Search for the cell housing the specified text and yield its (X, Y) center coordinate. 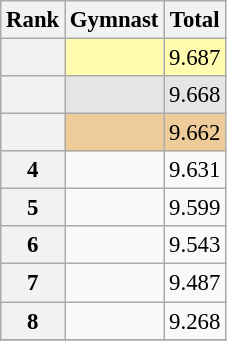
9.268 (195, 321)
9.599 (195, 208)
9.543 (195, 245)
9.662 (195, 133)
9.487 (195, 283)
9.668 (195, 95)
9.631 (195, 170)
8 (33, 321)
Total (195, 20)
6 (33, 245)
4 (33, 170)
Gymnast (114, 20)
5 (33, 208)
7 (33, 283)
Rank (33, 20)
9.687 (195, 58)
